Return [X, Y] of the center of cell containing provided text 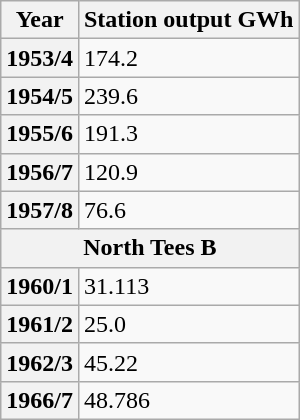
1954/5 [40, 96]
239.6 [188, 96]
174.2 [188, 58]
120.9 [188, 172]
1956/7 [40, 172]
Year [40, 20]
1955/6 [40, 134]
1953/4 [40, 58]
31.113 [188, 286]
48.786 [188, 400]
1960/1 [40, 286]
Station output GWh [188, 20]
25.0 [188, 324]
1962/3 [40, 362]
1957/8 [40, 210]
1961/2 [40, 324]
45.22 [188, 362]
76.6 [188, 210]
1966/7 [40, 400]
North Tees B [150, 248]
191.3 [188, 134]
